Search for the cell housing the specified text and yield its [X, Y] center coordinate. 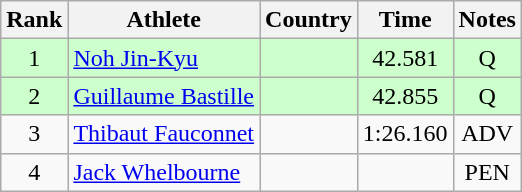
4 [34, 172]
Thibaut Fauconnet [164, 134]
Athlete [164, 20]
PEN [487, 172]
Guillaume Bastille [164, 96]
2 [34, 96]
Noh Jin-Kyu [164, 58]
Rank [34, 20]
Country [309, 20]
1:26.160 [405, 134]
3 [34, 134]
ADV [487, 134]
Jack Whelbourne [164, 172]
1 [34, 58]
Time [405, 20]
42.581 [405, 58]
42.855 [405, 96]
Notes [487, 20]
